Detect which cell encompasses the target text, then output its (x, y) center coordinate. 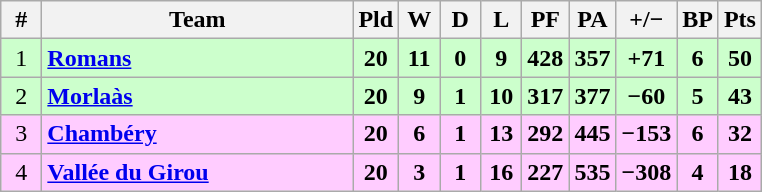
50 (740, 58)
32 (740, 134)
428 (546, 58)
16 (502, 172)
5 (698, 96)
445 (592, 134)
227 (546, 172)
Pts (740, 20)
13 (502, 134)
2 (22, 96)
−60 (646, 96)
317 (546, 96)
377 (592, 96)
L (502, 20)
Pld (376, 20)
PA (592, 20)
−153 (646, 134)
+/− (646, 20)
Morlaàs (198, 96)
Team (198, 20)
43 (740, 96)
Chambéry (198, 134)
10 (502, 96)
BP (698, 20)
Romans (198, 58)
PF (546, 20)
Vallée du Girou (198, 172)
# (22, 20)
357 (592, 58)
11 (420, 58)
+71 (646, 58)
W (420, 20)
535 (592, 172)
0 (460, 58)
−308 (646, 172)
292 (546, 134)
18 (740, 172)
D (460, 20)
